Search for the cell housing the specified text and yield its (X, Y) center coordinate. 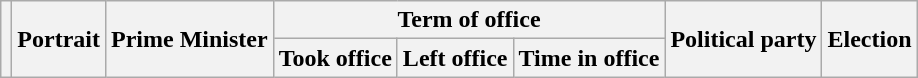
Election (870, 39)
Term of office (469, 20)
Portrait (59, 39)
Took office (335, 58)
Time in office (589, 58)
Political party (744, 39)
Prime Minister (189, 39)
Left office (455, 58)
